Locate the cell with the specified text and output its [X, Y] center coordinate. 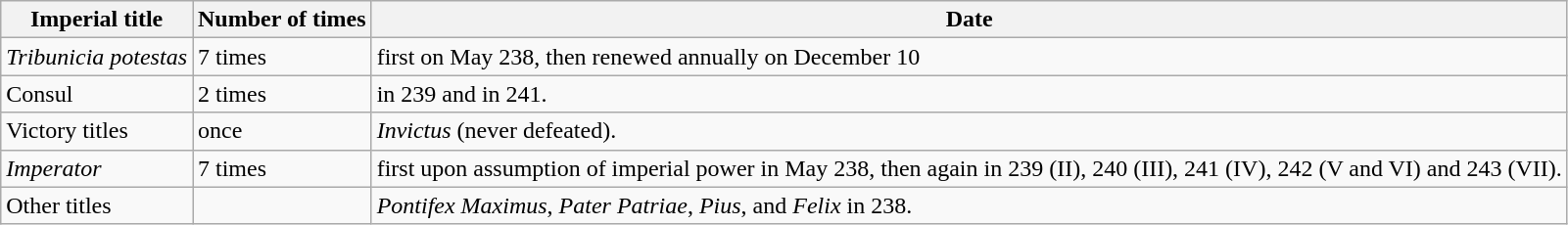
Consul [97, 94]
Date [970, 20]
first upon assumption of imperial power in May 238, then again in 239 (II), 240 (III), 241 (IV), 242 (V and VI) and 243 (VII). [970, 168]
Other titles [97, 205]
Number of times [282, 20]
2 times [282, 94]
first on May 238, then renewed annually on December 10 [970, 57]
in 239 and in 241. [970, 94]
Invictus (never defeated). [970, 131]
Victory titles [97, 131]
Tribunicia potestas [97, 57]
once [282, 131]
Imperator [97, 168]
Pontifex Maximus, Pater Patriae, Pius, and Felix in 238. [970, 205]
Imperial title [97, 20]
